Find where the given text appears and provide that cell's center as [X, Y] coordinate. 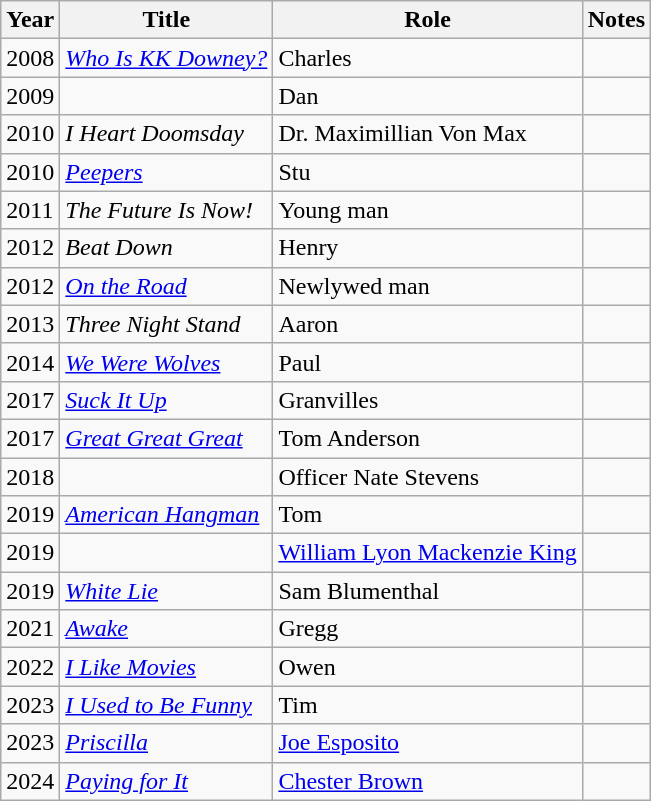
Paying for It [166, 781]
Chester Brown [428, 781]
Stu [428, 172]
2013 [30, 324]
Officer Nate Stevens [428, 477]
Year [30, 20]
Tom Anderson [428, 438]
2021 [30, 629]
On the Road [166, 286]
Dan [428, 96]
We Were Wolves [166, 362]
Suck It Up [166, 400]
Paul [428, 362]
American Hangman [166, 515]
I Heart Doomsday [166, 134]
Notes [616, 20]
2018 [30, 477]
Young man [428, 210]
Aaron [428, 324]
William Lyon Mackenzie King [428, 553]
Who Is KK Downey? [166, 58]
2024 [30, 781]
Priscilla [166, 743]
Tim [428, 705]
Awake [166, 629]
Granvilles [428, 400]
2022 [30, 667]
Dr. Maximillian Von Max [428, 134]
I Like Movies [166, 667]
Tom [428, 515]
Joe Esposito [428, 743]
2014 [30, 362]
2008 [30, 58]
Beat Down [166, 248]
Peepers [166, 172]
Three Night Stand [166, 324]
Role [428, 20]
Title [166, 20]
The Future Is Now! [166, 210]
2009 [30, 96]
I Used to Be Funny [166, 705]
White Lie [166, 591]
Charles [428, 58]
Great Great Great [166, 438]
Newlywed man [428, 286]
Henry [428, 248]
Owen [428, 667]
Gregg [428, 629]
Sam Blumenthal [428, 591]
2011 [30, 210]
